Output the (x, y) coordinate of the center of the cell containing the given text.  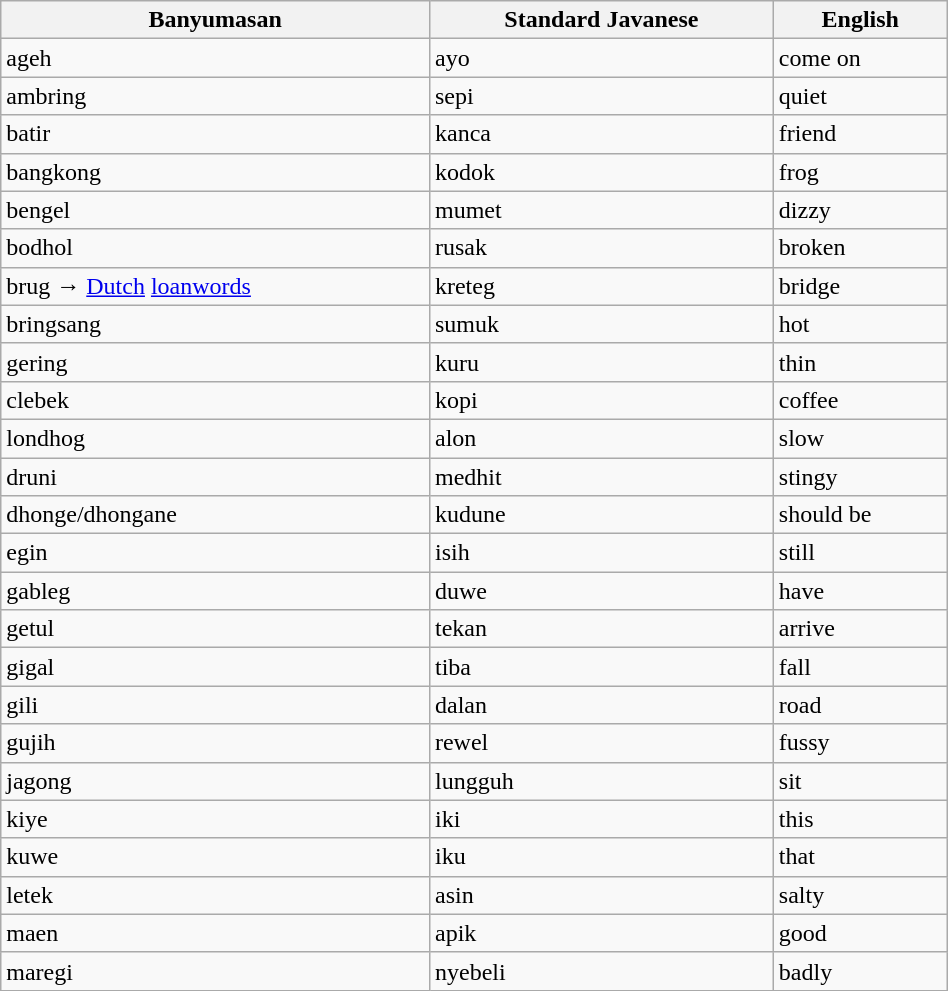
tekan (601, 629)
duwe (601, 591)
gigal (216, 667)
broken (860, 248)
salty (860, 895)
come on (860, 58)
alon (601, 438)
medhit (601, 477)
fussy (860, 743)
rewel (601, 743)
letek (216, 895)
bangkong (216, 172)
kuwe (216, 857)
quiet (860, 96)
road (860, 705)
slow (860, 438)
rusak (601, 248)
dhonge/dhongane (216, 515)
badly (860, 971)
kuru (601, 362)
dalan (601, 705)
apik (601, 933)
kopi (601, 400)
mumet (601, 210)
brug → Dutch loanwords (216, 286)
still (860, 553)
have (860, 591)
ambring (216, 96)
getul (216, 629)
kudune (601, 515)
iki (601, 819)
sepi (601, 96)
friend (860, 134)
arrive (860, 629)
ageh (216, 58)
bodhol (216, 248)
hot (860, 324)
bridge (860, 286)
nyebeli (601, 971)
Banyumasan (216, 20)
coffee (860, 400)
druni (216, 477)
maregi (216, 971)
Standard Javanese (601, 20)
kanca (601, 134)
frog (860, 172)
isih (601, 553)
English (860, 20)
maen (216, 933)
thin (860, 362)
bengel (216, 210)
kodok (601, 172)
this (860, 819)
stingy (860, 477)
gujih (216, 743)
sit (860, 781)
batir (216, 134)
jagong (216, 781)
lungguh (601, 781)
bringsang (216, 324)
should be (860, 515)
gili (216, 705)
tiba (601, 667)
gableg (216, 591)
dizzy (860, 210)
gering (216, 362)
sumuk (601, 324)
londhog (216, 438)
kiye (216, 819)
kreteg (601, 286)
clebek (216, 400)
egin (216, 553)
ayo (601, 58)
good (860, 933)
asin (601, 895)
fall (860, 667)
iku (601, 857)
that (860, 857)
